Search for the cell housing the specified text and yield its [X, Y] center coordinate. 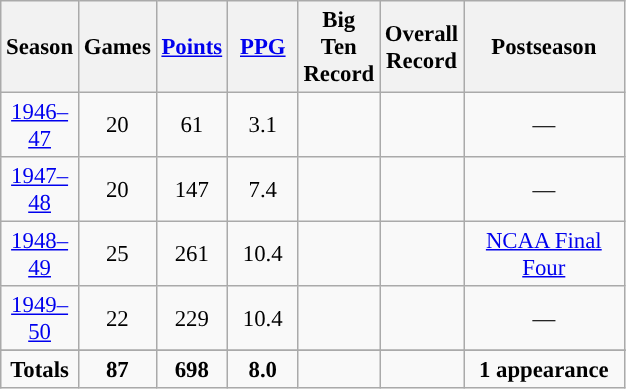
87 [117, 370]
Totals [40, 370]
8.0 [262, 370]
7.4 [262, 190]
Games [117, 47]
25 [117, 254]
Season [40, 47]
261 [192, 254]
NCAA Final Four [544, 254]
1947–48 [40, 190]
22 [117, 318]
1 appearance [544, 370]
PPG [262, 47]
Postseason [544, 47]
1946–47 [40, 126]
Overall Record [422, 47]
61 [192, 126]
3.1 [262, 126]
1948–49 [40, 254]
1949–50 [40, 318]
147 [192, 190]
698 [192, 370]
Big Ten Record [338, 47]
229 [192, 318]
Points [192, 47]
